Search for the cell housing the specified text and yield its (x, y) center coordinate. 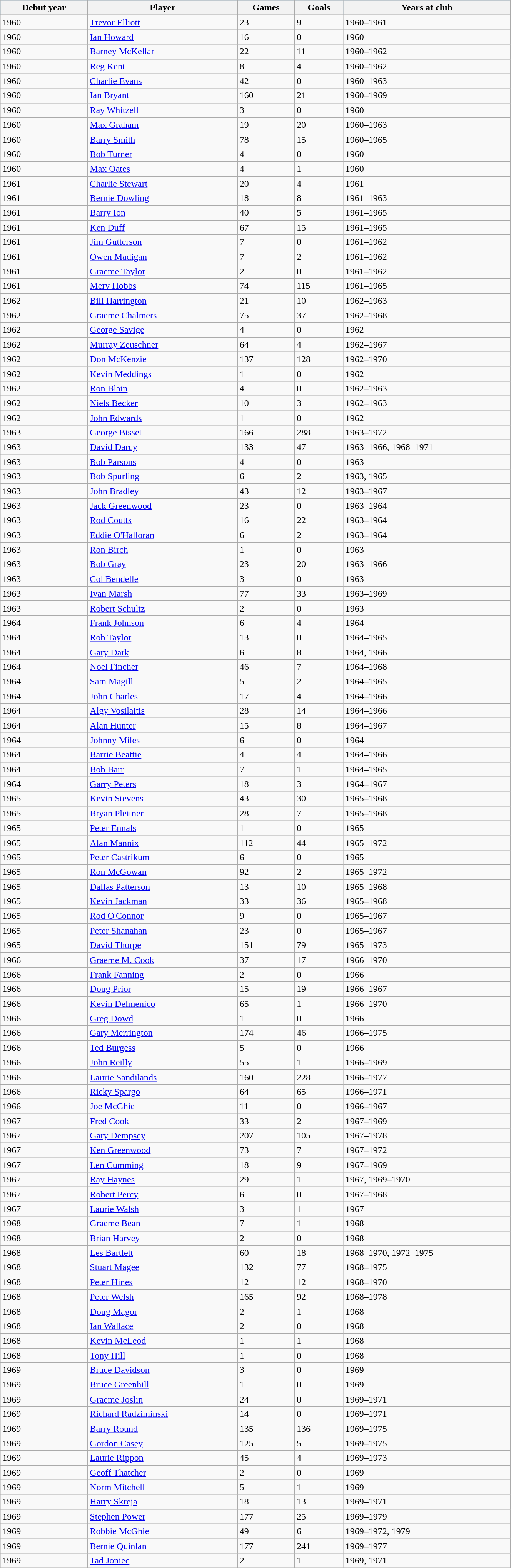
288 (319, 433)
Debut year (44, 8)
1969–1973 (427, 1458)
Bernie Dowling (162, 198)
1964, 1966 (427, 652)
36 (319, 901)
49 (266, 1531)
Murray Zeuschner (162, 344)
1968–1970 (427, 1282)
Gary Merrington (162, 1033)
Ivan Marsh (162, 593)
151 (266, 945)
Frank Johnson (162, 623)
1962–1970 (427, 359)
79 (319, 945)
Max Oates (162, 169)
1963, 1965 (427, 476)
136 (319, 1429)
Alan Mannix (162, 843)
Robert Percy (162, 1194)
74 (266, 286)
1967–1968 (427, 1194)
73 (266, 1150)
1969–1979 (427, 1516)
60 (266, 1253)
75 (266, 315)
1967, 1969–1970 (427, 1180)
Goals (319, 8)
Kevin Stevens (162, 799)
Bryan Pleitner (162, 813)
207 (266, 1136)
115 (319, 286)
105 (319, 1136)
Ian Bryant (162, 95)
Bernie Quinlan (162, 1546)
Gary Dempsey (162, 1136)
1968–1970, 1972–1975 (427, 1253)
Laurie Rippon (162, 1458)
Ron Blain (162, 388)
Alan Hunter (162, 725)
Ricky Spargo (162, 1092)
Years at club (427, 8)
1960–1961 (427, 22)
Len Cumming (162, 1165)
Doug Prior (162, 989)
Algy Vosilaitis (162, 711)
Kevin Delmenico (162, 1004)
Niels Becker (162, 403)
Ron Birch (162, 550)
Rob Taylor (162, 637)
Kevin Jackman (162, 901)
Les Bartlett (162, 1253)
Peter Shanahan (162, 931)
Peter Ennals (162, 828)
Barney McKellar (162, 52)
Gordon Casey (162, 1443)
137 (266, 359)
Bob Parsons (162, 462)
Barry Ion (162, 213)
Bruce Davidson (162, 1370)
Trevor Elliott (162, 22)
Graeme Joslin (162, 1399)
Garry Peters (162, 784)
42 (266, 81)
Doug Magor (162, 1311)
Player (162, 8)
Rod Coutts (162, 520)
Richard Radziminski (162, 1414)
Geoff Thatcher (162, 1473)
1962–1968 (427, 315)
Ian Wallace (162, 1326)
Johnny Miles (162, 740)
1963–1972 (427, 433)
Brian Harvey (162, 1238)
Jack Greenwood (162, 506)
1960–1965 (427, 139)
Ken Duff (162, 227)
Reg Kent (162, 66)
Ian Howard (162, 37)
128 (319, 359)
45 (266, 1458)
Bill Harrington (162, 301)
1963–1967 (427, 491)
Noel Fincher (162, 667)
1969–1972, 1979 (427, 1531)
24 (266, 1399)
78 (266, 139)
Charlie Stewart (162, 184)
1963–1969 (427, 593)
165 (266, 1297)
1966–1977 (427, 1077)
1966–1969 (427, 1062)
Laurie Sandilands (162, 1077)
Frank Fanning (162, 975)
Bob Turner (162, 154)
Rod O'Connor (162, 916)
29 (266, 1180)
44 (319, 843)
Laurie Walsh (162, 1209)
Tony Hill (162, 1355)
40 (266, 213)
Ray Whitzell (162, 110)
Peter Welsh (162, 1297)
1969–1977 (427, 1546)
1962–1967 (427, 344)
Peter Hines (162, 1282)
1966–1975 (427, 1033)
Peter Castrikum (162, 857)
1961–1963 (427, 198)
George Savige (162, 330)
1964–1968 (427, 667)
Gary Dark (162, 652)
Stephen Power (162, 1516)
John Reilly (162, 1062)
Kevin Meddings (162, 374)
Max Graham (162, 125)
Harry Skreja (162, 1502)
Jim Gutterson (162, 242)
132 (266, 1267)
1963–1966, 1968–1971 (427, 447)
Dallas Patterson (162, 886)
174 (266, 1033)
Graeme M. Cook (162, 960)
Barrie Beattie (162, 755)
Bob Spurling (162, 476)
Sam Magill (162, 682)
Don McKenzie (162, 359)
Joe McGhie (162, 1106)
John Charles (162, 696)
Greg Dowd (162, 1018)
Kevin McLeod (162, 1341)
John Edwards (162, 418)
Norm Mitchell (162, 1487)
135 (266, 1429)
Barry Smith (162, 139)
228 (319, 1077)
Bruce Greenhill (162, 1385)
Tad Joniec (162, 1560)
Stuart Magee (162, 1267)
Barry Round (162, 1429)
Robert Schultz (162, 608)
Charlie Evans (162, 81)
47 (319, 447)
125 (266, 1443)
David Darcy (162, 447)
112 (266, 843)
Graeme Taylor (162, 271)
Games (266, 8)
1966–1971 (427, 1092)
Owen Madigan (162, 257)
Ray Haynes (162, 1180)
John Bradley (162, 491)
241 (319, 1546)
133 (266, 447)
1968–1978 (427, 1297)
Ken Greenwood (162, 1150)
67 (266, 227)
Merv Hobbs (162, 286)
Ron McGowan (162, 872)
George Bisset (162, 433)
Robbie McGhie (162, 1531)
Graeme Chalmers (162, 315)
1968–1975 (427, 1267)
1967–1978 (427, 1136)
55 (266, 1062)
1967–1972 (427, 1150)
Ted Burgess (162, 1048)
Col Bendelle (162, 579)
Fred Cook (162, 1121)
Bob Gray (162, 564)
1960–1969 (427, 95)
Bob Barr (162, 769)
30 (319, 799)
1969, 1971 (427, 1560)
1963–1966 (427, 564)
David Thorpe (162, 945)
166 (266, 433)
25 (319, 1516)
Eddie O'Halloran (162, 535)
1965–1973 (427, 945)
Graeme Bean (162, 1224)
